Provide the (x, y) coordinate of the cell's center where the given text is located.  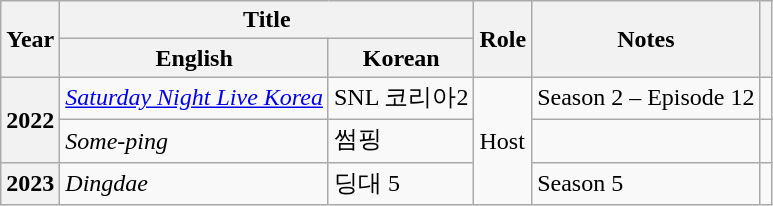
2022 (30, 120)
2023 (30, 184)
Host (503, 141)
Title (267, 20)
Dingdae (194, 184)
SNL 코리아2 (401, 98)
Notes (646, 39)
Year (30, 39)
Saturday Night Live Korea (194, 98)
Korean (401, 58)
Some-ping (194, 140)
Season 5 (646, 184)
Role (503, 39)
딩대 5 (401, 184)
Season 2 – Episode 12 (646, 98)
English (194, 58)
썸핑 (401, 140)
